Search for the cell housing the specified text and yield its (x, y) center coordinate. 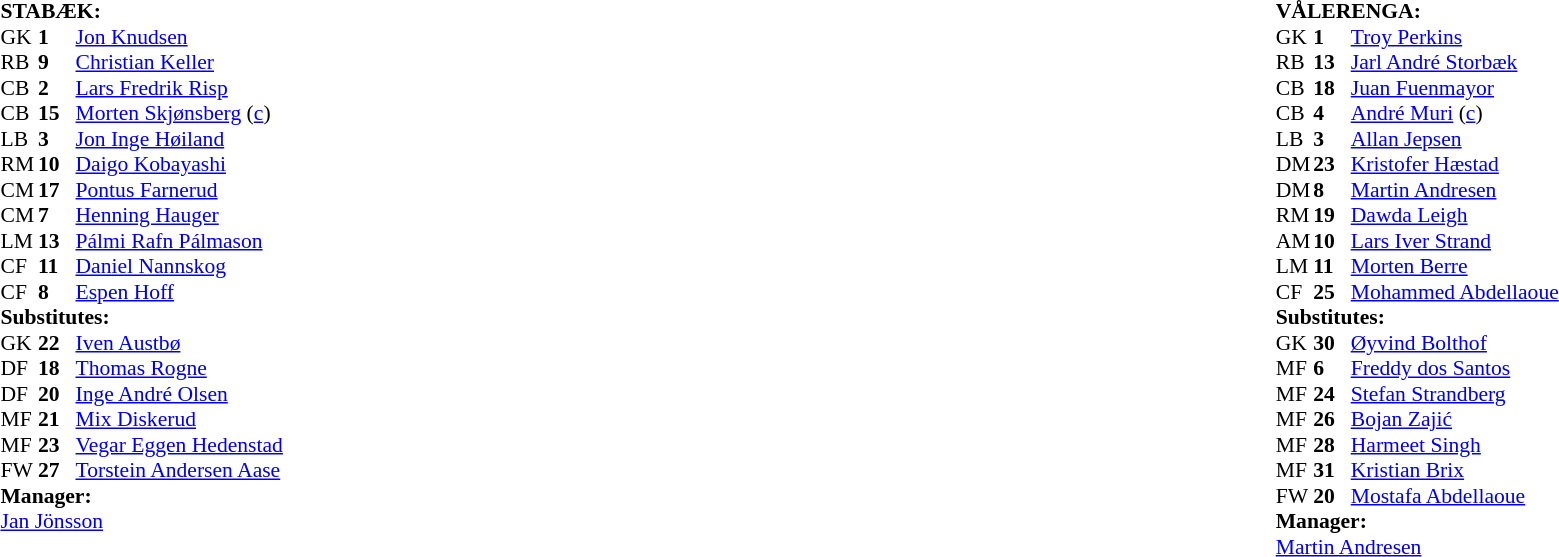
Iven Austbø (180, 343)
9 (57, 63)
Morten Skjønsberg (c) (180, 113)
Pálmi Rafn Pálmason (180, 241)
Morten Berre (1455, 267)
Thomas Rogne (180, 369)
André Muri (c) (1455, 113)
Øyvind Bolthof (1455, 343)
Torstein Andersen Aase (180, 471)
Kristian Brix (1455, 471)
Daigo Kobayashi (180, 165)
Christian Keller (180, 63)
2 (57, 88)
19 (1332, 215)
22 (57, 343)
Jarl André Storbæk (1455, 63)
AM (1295, 241)
Henning Hauger (180, 215)
Jon Knudsen (180, 37)
Jon Inge Høiland (180, 139)
6 (1332, 369)
Espen Hoff (180, 292)
27 (57, 471)
Mix Diskerud (180, 419)
Mohammed Abdellaoue (1455, 292)
Lars Fredrik Risp (180, 88)
Allan Jepsen (1455, 139)
Martin Andresen (1455, 190)
28 (1332, 445)
Jan Jönsson (141, 521)
21 (57, 419)
17 (57, 190)
30 (1332, 343)
24 (1332, 394)
Bojan Zajić (1455, 419)
Mostafa Abdellaoue (1455, 496)
Freddy dos Santos (1455, 369)
Harmeet Singh (1455, 445)
4 (1332, 113)
Pontus Farnerud (180, 190)
Troy Perkins (1455, 37)
Vegar Eggen Hedenstad (180, 445)
Juan Fuenmayor (1455, 88)
31 (1332, 471)
Stefan Strandberg (1455, 394)
Kristofer Hæstad (1455, 165)
26 (1332, 419)
Inge André Olsen (180, 394)
7 (57, 215)
25 (1332, 292)
Daniel Nannskog (180, 267)
15 (57, 113)
Lars Iver Strand (1455, 241)
Dawda Leigh (1455, 215)
